Locate the cell with the specified text and output its [X, Y] center coordinate. 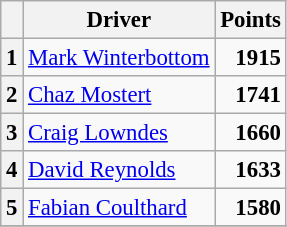
3 [12, 133]
1633 [250, 170]
1915 [250, 58]
Craig Lowndes [119, 133]
1741 [250, 95]
1580 [250, 208]
1660 [250, 133]
2 [12, 95]
Fabian Coulthard [119, 208]
David Reynolds [119, 170]
Points [250, 20]
Mark Winterbottom [119, 58]
5 [12, 208]
Chaz Mostert [119, 95]
1 [12, 58]
Driver [119, 20]
4 [12, 170]
